Scan for the cell matching the given text and deliver its (x, y) coordinate at center. 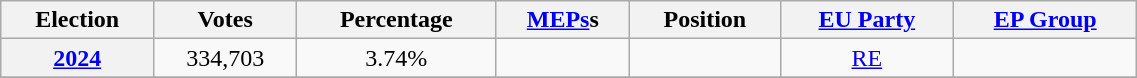
3.74% (396, 58)
RE (866, 58)
EP Group (1044, 20)
Position (706, 20)
Votes (226, 20)
MEPss (563, 20)
2024 (78, 58)
334,703 (226, 58)
EU Party (866, 20)
Election (78, 20)
Percentage (396, 20)
